Capture the cell that displays the provided text and extract its (X, Y) central coordinate. 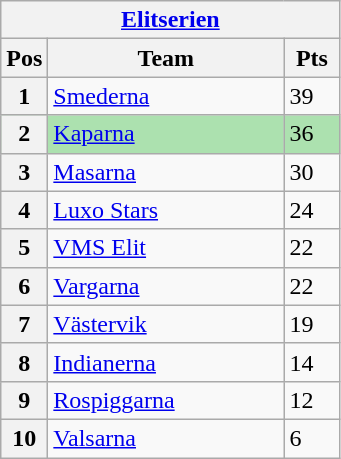
Kaparna (166, 134)
19 (312, 324)
1 (24, 96)
Vargarna (166, 286)
39 (312, 96)
Masarna (166, 172)
Indianerna (166, 362)
30 (312, 172)
9 (24, 400)
Västervik (166, 324)
Elitserien (170, 20)
2 (24, 134)
10 (24, 438)
4 (24, 210)
5 (24, 248)
Pos (24, 58)
VMS Elit (166, 248)
3 (24, 172)
12 (312, 400)
Pts (312, 58)
14 (312, 362)
Luxo Stars (166, 210)
Smederna (166, 96)
8 (24, 362)
24 (312, 210)
Team (166, 58)
36 (312, 134)
Rospiggarna (166, 400)
7 (24, 324)
Valsarna (166, 438)
